Find where the given text appears and provide that cell's center as (X, Y) coordinate. 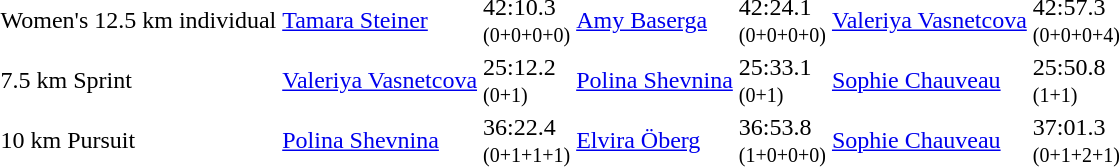
Sophie Chauveau (929, 80)
Valeriya Vasnetcova (380, 80)
25:12.2(0+1) (527, 80)
25:33.1(0+1) (782, 80)
Polina Shevnina (655, 80)
